Return the (x, y) coordinate for the center point of the cell that contains the specified text.  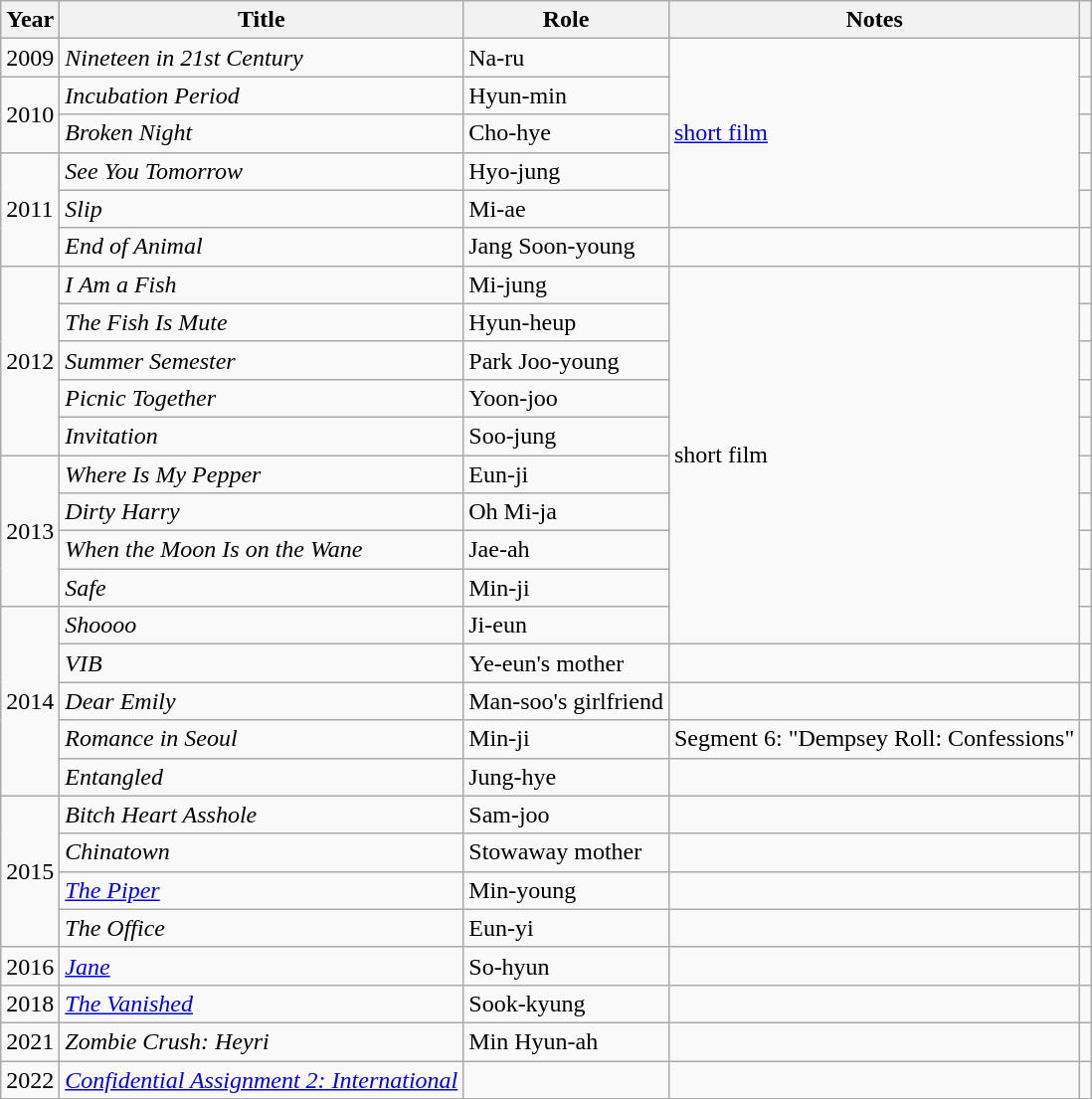
Title (262, 20)
2009 (30, 58)
Yoon-joo (567, 398)
Invitation (262, 436)
Sook-kyung (567, 1004)
Where Is My Pepper (262, 474)
2011 (30, 209)
Shoooo (262, 626)
Ye-eun's mother (567, 663)
End of Animal (262, 247)
Mi-jung (567, 284)
The Piper (262, 890)
See You Tomorrow (262, 171)
Confidential Assignment 2: International (262, 1079)
Park Joo-young (567, 360)
Bitch Heart Asshole (262, 815)
Jae-ah (567, 550)
Chinatown (262, 852)
Slip (262, 209)
Eun-yi (567, 928)
2021 (30, 1041)
Role (567, 20)
Stowaway mother (567, 852)
Year (30, 20)
2018 (30, 1004)
Segment 6: "Dempsey Roll: Confessions" (873, 739)
Broken Night (262, 133)
Ji-eun (567, 626)
Hyo-jung (567, 171)
Sam-joo (567, 815)
Safe (262, 588)
Picnic Together (262, 398)
Incubation Period (262, 95)
2010 (30, 114)
Zombie Crush: Heyri (262, 1041)
Oh Mi-ja (567, 512)
The Fish Is Mute (262, 322)
When the Moon Is on the Wane (262, 550)
2014 (30, 701)
2012 (30, 360)
Eun-ji (567, 474)
Dear Emily (262, 701)
Dirty Harry (262, 512)
Jung-hye (567, 777)
Cho-hye (567, 133)
Min-young (567, 890)
Entangled (262, 777)
Min Hyun-ah (567, 1041)
Jane (262, 966)
Hyun-min (567, 95)
Man-soo's girlfriend (567, 701)
Summer Semester (262, 360)
I Am a Fish (262, 284)
So-hyun (567, 966)
Soo-jung (567, 436)
2015 (30, 871)
The Office (262, 928)
Notes (873, 20)
Mi-ae (567, 209)
Jang Soon-young (567, 247)
Romance in Seoul (262, 739)
Hyun-heup (567, 322)
The Vanished (262, 1004)
2022 (30, 1079)
Nineteen in 21st Century (262, 58)
Na-ru (567, 58)
2013 (30, 531)
VIB (262, 663)
2016 (30, 966)
